From the cell containing the given text, extract its center point as (X, Y) coordinate. 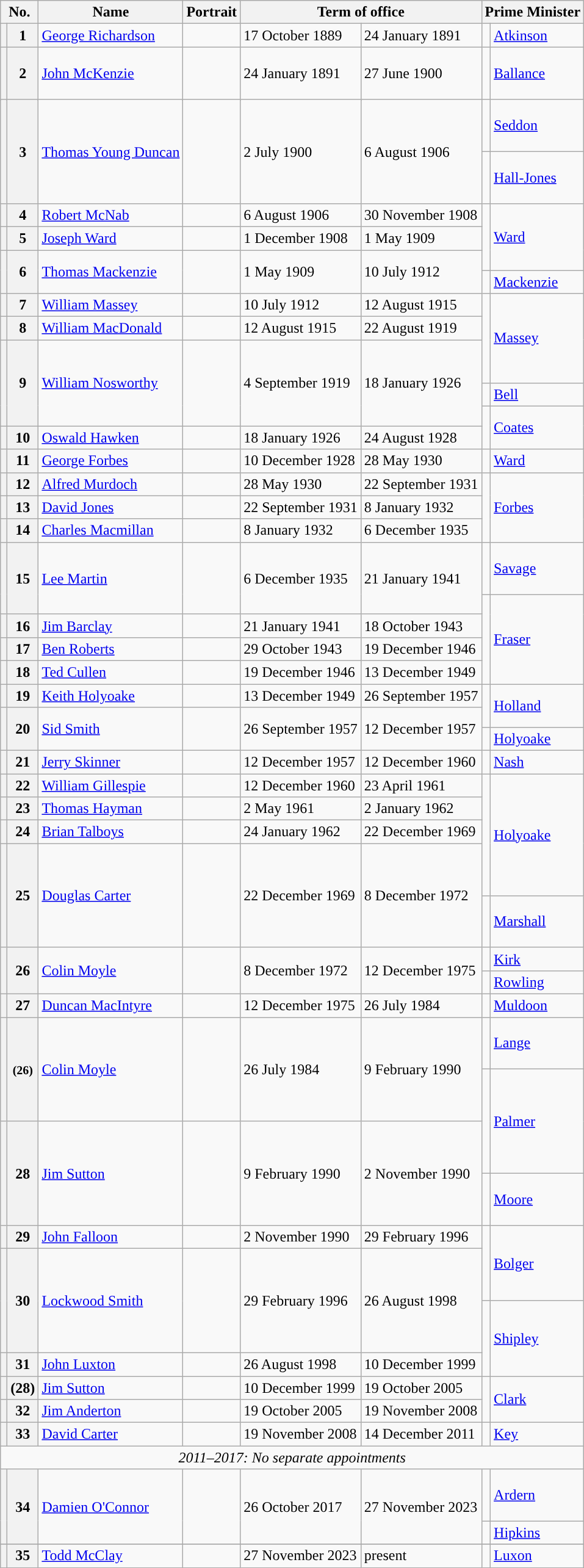
Damien O'Connor (111, 1506)
27 (23, 1005)
9 (23, 383)
8 (23, 328)
Prime Minister (533, 12)
2011–2017: No separate appointments (292, 1458)
4 September 1919 (301, 383)
Jim Anderton (111, 1411)
Nash (537, 762)
25 (23, 896)
Savage (537, 568)
Atkinson (537, 35)
Mackenzie (537, 281)
Charles Macmillan (111, 530)
Holland (537, 706)
Bolger (537, 1263)
30 (23, 1301)
Bell (537, 394)
Lee Martin (111, 578)
Jerry Skinner (111, 762)
Forbes (537, 507)
Brian Talboys (111, 832)
16 (23, 626)
20 (23, 729)
26 October 2017 (301, 1506)
David Jones (111, 507)
Ballance (537, 73)
Palmer (537, 1122)
30 November 1908 (421, 215)
present (421, 1556)
Joseph Ward (111, 239)
William Massey (111, 305)
18 (23, 672)
Marshall (537, 922)
Clark (537, 1399)
14 (23, 530)
22 (23, 786)
23 April 1961 (421, 786)
2 May 1961 (301, 809)
Massey (537, 338)
1 (23, 35)
Lockwood Smith (111, 1301)
34 (23, 1506)
Todd McClay (111, 1556)
Duncan MacIntyre (111, 1005)
24 (23, 832)
11 (23, 461)
18 October 1943 (421, 626)
15 (23, 578)
6 (23, 272)
33 (23, 1434)
24 August 1928 (421, 438)
Name (111, 12)
Oswald Hawken (111, 438)
21 (23, 762)
Lange (537, 1042)
Thomas Hayman (111, 809)
7 (23, 305)
John Falloon (111, 1237)
Alfred Murdoch (111, 484)
29 October 1943 (301, 649)
Key (537, 1434)
22 August 1919 (421, 328)
Keith Holyoake (111, 695)
17 (23, 649)
Portrait (212, 12)
5 (23, 239)
Term of office (361, 12)
Ben Roberts (111, 649)
Rowling (537, 982)
10 (23, 438)
2 July 1900 (301, 151)
31 (23, 1364)
29 (23, 1237)
William Nosworthy (111, 383)
Kirk (537, 959)
John Luxton (111, 1364)
32 (23, 1411)
Thomas Mackenzie (111, 272)
19 (23, 695)
3 (23, 151)
24 January 1962 (301, 832)
Ardern (537, 1495)
Seddon (537, 126)
(26) (23, 1069)
Hipkins (537, 1533)
No. (20, 12)
John McKenzie (111, 73)
Muldoon (537, 1005)
George Richardson (111, 35)
Douglas Carter (111, 896)
(28) (23, 1387)
Robert McNab (111, 215)
17 October 1889 (301, 35)
Luxon (537, 1556)
Fraser (537, 640)
10 December 1928 (301, 461)
Moore (537, 1199)
Coates (537, 427)
Ted Cullen (111, 672)
2 (23, 73)
12 (23, 484)
George Forbes (111, 461)
14 December 2011 (421, 1434)
William MacDonald (111, 328)
David Carter (111, 1434)
35 (23, 1556)
1 December 1908 (301, 239)
Jim Barclay (111, 626)
23 (23, 809)
4 (23, 215)
Shipley (537, 1338)
2 January 1962 (421, 809)
13 (23, 507)
Hall-Jones (537, 177)
Sid Smith (111, 729)
26 (23, 970)
William Gillespie (111, 786)
28 (23, 1173)
Thomas Young Duncan (111, 151)
27 June 1900 (421, 73)
